Search for the cell housing the specified text and yield its (x, y) center coordinate. 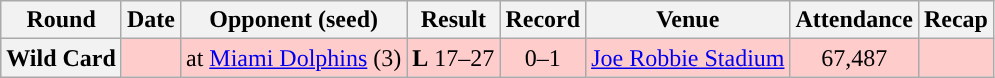
Opponent (seed) (293, 20)
Recap (956, 20)
67,487 (854, 58)
Venue (688, 20)
Round (62, 20)
Record (543, 20)
0–1 (543, 58)
Wild Card (62, 58)
Attendance (854, 20)
Date (150, 20)
L 17–27 (454, 58)
at Miami Dolphins (3) (293, 58)
Joe Robbie Stadium (688, 58)
Result (454, 20)
